Return the (x, y) coordinate for the center point of the cell that contains the specified text.  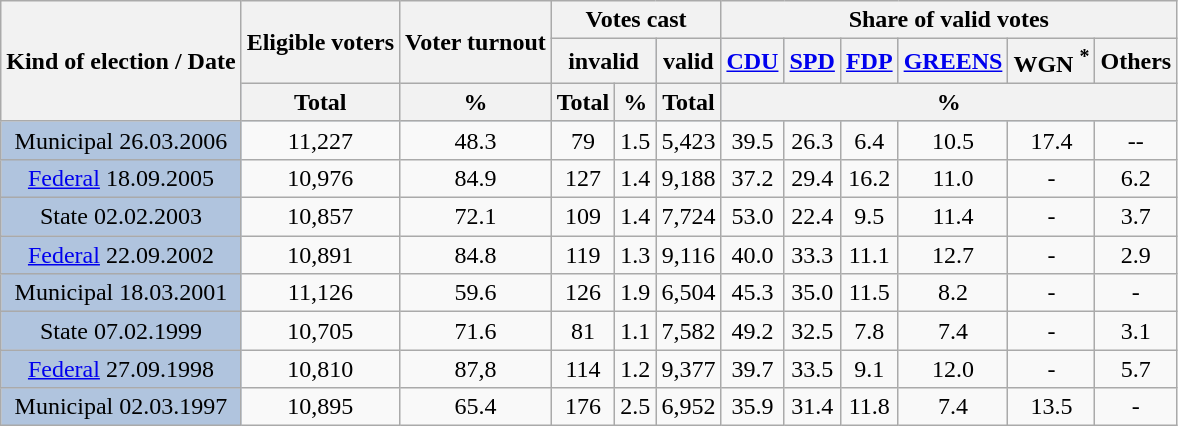
3.1 (1136, 331)
-- (1136, 140)
Voter turnout (476, 42)
16.2 (869, 178)
33.3 (812, 255)
7,582 (688, 331)
33.5 (812, 369)
35.0 (812, 293)
53.0 (752, 217)
CDU (752, 62)
10,891 (320, 255)
State 02.02.2003 (121, 217)
6.2 (1136, 178)
176 (583, 407)
9.5 (869, 217)
SPD (812, 62)
GREENS (953, 62)
Federal 18.09.2005 (121, 178)
2.5 (636, 407)
Federal 22.09.2002 (121, 255)
1.9 (636, 293)
6.4 (869, 140)
12.7 (953, 255)
FDP (869, 62)
10,810 (320, 369)
5.7 (1136, 369)
126 (583, 293)
45.3 (752, 293)
Votes cast (636, 20)
2.9 (1136, 255)
11.1 (869, 255)
1.1 (636, 331)
State 07.02.1999 (121, 331)
Share of valid votes (949, 20)
22.4 (812, 217)
Kind of election / Date (121, 62)
87,8 (476, 369)
11.4 (953, 217)
11,227 (320, 140)
Municipal 26.03.2006 (121, 140)
32.5 (812, 331)
49.2 (752, 331)
11.5 (869, 293)
79 (583, 140)
8.2 (953, 293)
valid (688, 62)
9,377 (688, 369)
127 (583, 178)
39.5 (752, 140)
Others (1136, 62)
81 (583, 331)
11,126 (320, 293)
10,705 (320, 331)
5,423 (688, 140)
71.6 (476, 331)
9,116 (688, 255)
35.9 (752, 407)
10.5 (953, 140)
119 (583, 255)
17.4 (1052, 140)
9,188 (688, 178)
10,976 (320, 178)
Eligible voters (320, 42)
7.8 (869, 331)
84.8 (476, 255)
12.0 (953, 369)
84.9 (476, 178)
11.8 (869, 407)
29.4 (812, 178)
114 (583, 369)
6,504 (688, 293)
7,724 (688, 217)
11.0 (953, 178)
109 (583, 217)
65.4 (476, 407)
1.2 (636, 369)
26.3 (812, 140)
Federal 27.09.1998 (121, 369)
Municipal 02.03.1997 (121, 407)
48.3 (476, 140)
39.7 (752, 369)
10,895 (320, 407)
1.3 (636, 255)
WGN * (1052, 62)
6,952 (688, 407)
invalid (604, 62)
1.5 (636, 140)
37.2 (752, 178)
13.5 (1052, 407)
59.6 (476, 293)
3.7 (1136, 217)
31.4 (812, 407)
9.1 (869, 369)
72.1 (476, 217)
10,857 (320, 217)
40.0 (752, 255)
Municipal 18.03.2001 (121, 293)
